Extract the (x, y) coordinate from the center of the cell holding the provided text.  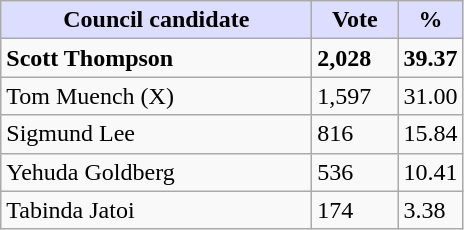
Sigmund Lee (156, 134)
15.84 (430, 134)
31.00 (430, 96)
Scott Thompson (156, 58)
% (430, 20)
Council candidate (156, 20)
816 (355, 134)
Yehuda Goldberg (156, 172)
536 (355, 172)
Tom Muench (X) (156, 96)
2,028 (355, 58)
Tabinda Jatoi (156, 210)
3.38 (430, 210)
1,597 (355, 96)
10.41 (430, 172)
174 (355, 210)
39.37 (430, 58)
Vote (355, 20)
